Determine the [x, y] coordinate at the center of the cell enclosing the given text.  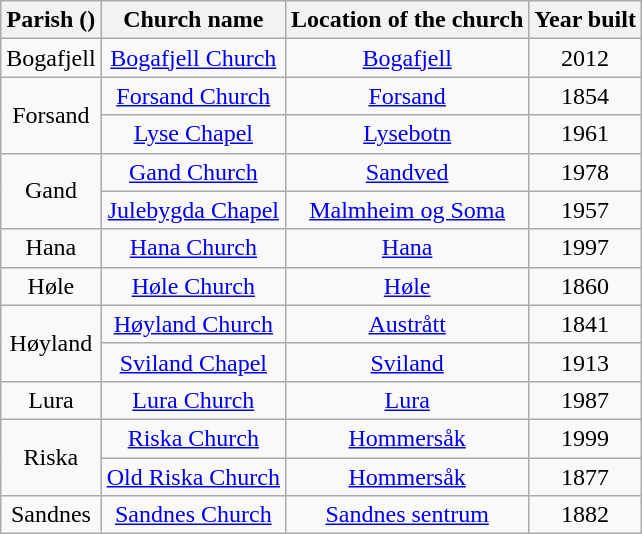
Forsand Church [193, 96]
1854 [586, 96]
Bogafjell Church [193, 58]
Gand [51, 191]
Sviland [408, 362]
Austrått [408, 324]
1877 [586, 477]
1913 [586, 362]
Lyse Chapel [193, 134]
1882 [586, 515]
1957 [586, 210]
Høyland [51, 343]
1860 [586, 286]
Old Riska Church [193, 477]
Sviland Chapel [193, 362]
Riska [51, 457]
Høle Church [193, 286]
Riska Church [193, 438]
Lysebotn [408, 134]
1987 [586, 400]
Høyland Church [193, 324]
2012 [586, 58]
1978 [586, 172]
1841 [586, 324]
Julebygda Chapel [193, 210]
Church name [193, 20]
Sandnes sentrum [408, 515]
Hana Church [193, 248]
Sandnes Church [193, 515]
1961 [586, 134]
Year built [586, 20]
Parish () [51, 20]
Gand Church [193, 172]
Sandved [408, 172]
1997 [586, 248]
Lura Church [193, 400]
Sandnes [51, 515]
Malmheim og Soma [408, 210]
Location of the church [408, 20]
1999 [586, 438]
